For the text-containing cell, return its midpoint in [x, y] coordinate format. 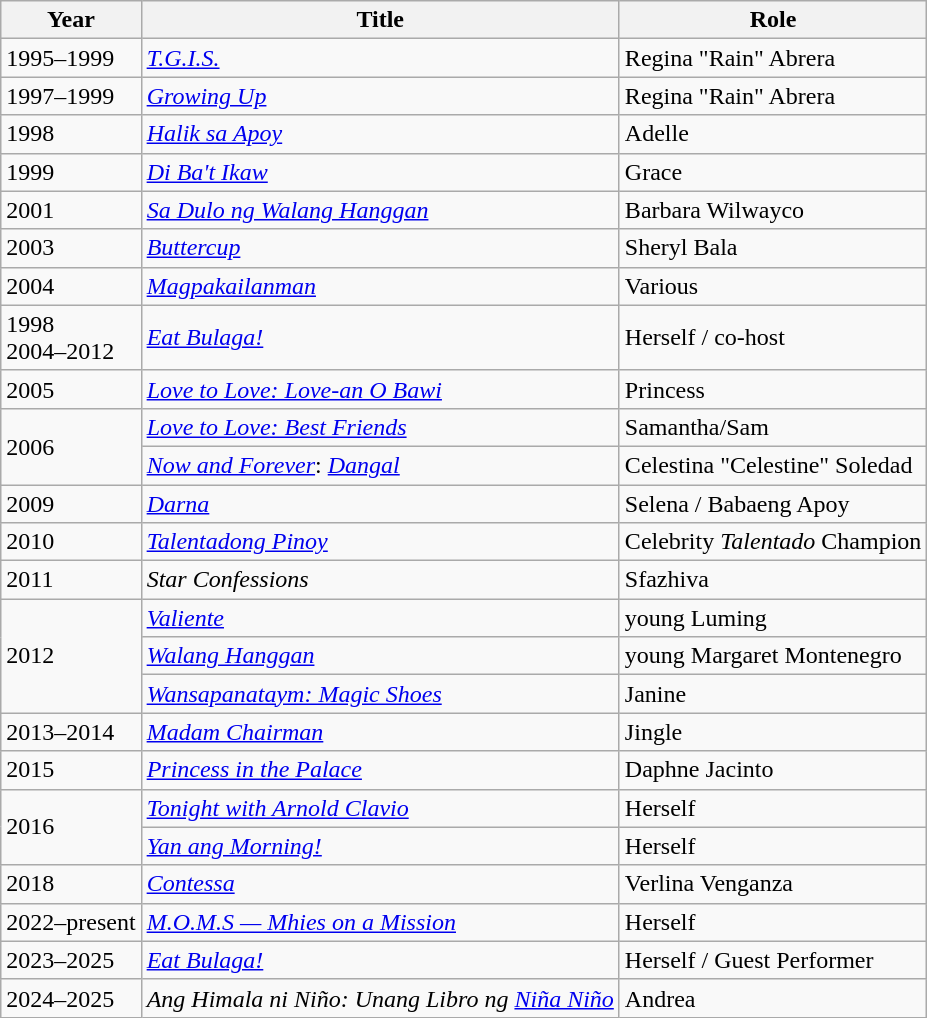
Sfazhiva [773, 580]
Princess in the Palace [380, 770]
Janine [773, 694]
Madam Chairman [380, 732]
1995–1999 [71, 58]
Star Confessions [380, 580]
2023–2025 [71, 960]
Daphne Jacinto [773, 770]
2022–present [71, 922]
2015 [71, 770]
Walang Hanggan [380, 656]
Various [773, 286]
2013–2014 [71, 732]
Tonight with Arnold Clavio [380, 808]
M.O.M.S — Mhies on a Mission [380, 922]
Role [773, 20]
Princess [773, 389]
1998 2004–2012 [71, 338]
Buttercup [380, 248]
Barbara Wilwayco [773, 210]
2012 [71, 656]
Ang Himala ni Niño: Unang Libro ng Niña Niño [380, 998]
Darna [380, 503]
Sa Dulo ng Walang Hanggan [380, 210]
Title [380, 20]
2006 [71, 446]
Contessa [380, 884]
1999 [71, 172]
Celestina "Celestine" Soledad [773, 465]
Jingle [773, 732]
Herself / Guest Performer [773, 960]
Talentadong Pinoy [380, 542]
2005 [71, 389]
2001 [71, 210]
2018 [71, 884]
Adelle [773, 134]
2024–2025 [71, 998]
Growing Up [380, 96]
T.G.I.S. [380, 58]
Celebrity Talentado Champion [773, 542]
1997–1999 [71, 96]
Selena / Babaeng Apoy [773, 503]
2004 [71, 286]
Halik sa Apoy [380, 134]
Year [71, 20]
1998 [71, 134]
2009 [71, 503]
Yan ang Morning! [380, 846]
2010 [71, 542]
young Luming [773, 618]
2016 [71, 827]
Love to Love: Love-an O Bawi [380, 389]
Sheryl Bala [773, 248]
Magpakailanman [380, 286]
young Margaret Montenegro [773, 656]
Now and Forever: Dangal [380, 465]
2003 [71, 248]
Verlina Venganza [773, 884]
Wansapanataym: Magic Shoes [380, 694]
Grace [773, 172]
Di Ba't Ikaw [380, 172]
Andrea [773, 998]
Samantha/Sam [773, 427]
Valiente [380, 618]
2011 [71, 580]
Love to Love: Best Friends [380, 427]
Herself / co-host [773, 338]
